Determine the (X, Y) coordinate at the center of the cell enclosing the given text.  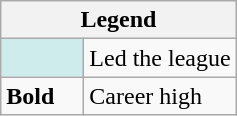
Career high (160, 96)
Bold (42, 96)
Legend (118, 20)
Led the league (160, 58)
